Return [X, Y] of the center of cell containing provided text 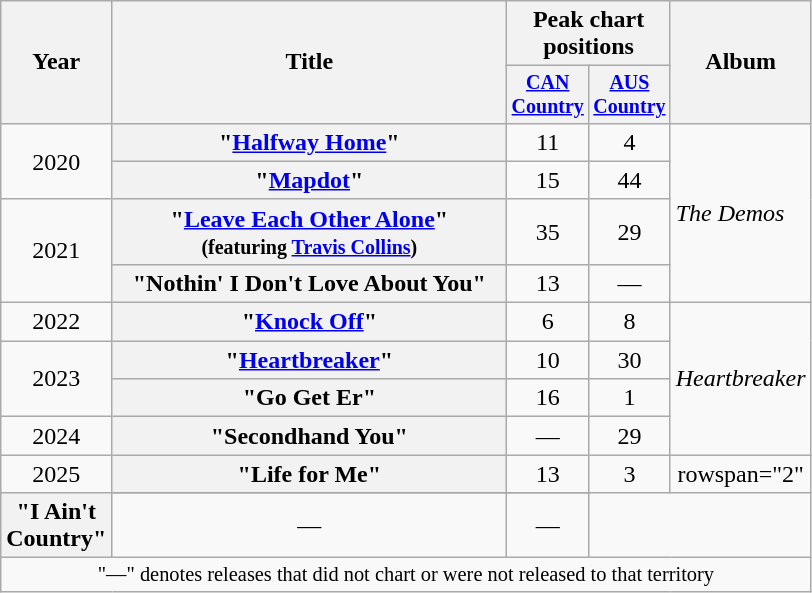
"Heartbreaker" [310, 360]
4 [630, 142]
The Demos [740, 212]
11 [548, 142]
CAN Country [548, 94]
AUS Country [630, 94]
"—" denotes releases that did not chart or were not released to that territory [406, 575]
8 [630, 322]
2023 [56, 379]
2022 [56, 322]
"Mapdot" [310, 180]
"Life for Me" [310, 474]
"Nothin' I Don't Love About You" [310, 283]
"I Ain't Country" [56, 526]
Heartbreaker [740, 379]
Year [56, 62]
"Halfway Home" [310, 142]
1 [630, 398]
10 [548, 360]
16 [548, 398]
2020 [56, 161]
Title [310, 62]
2024 [56, 436]
"Secondhand You" [310, 436]
2025 [56, 474]
3 [630, 474]
30 [630, 360]
"Go Get Er" [310, 398]
2021 [56, 250]
"Knock Off" [310, 322]
rowspan="2" [740, 474]
Album [740, 62]
44 [630, 180]
"Leave Each Other Alone"(featuring Travis Collins) [310, 232]
6 [548, 322]
35 [548, 232]
Peak chartpositions [588, 34]
15 [548, 180]
